Find where the given text appears and provide that cell's center as (X, Y) coordinate. 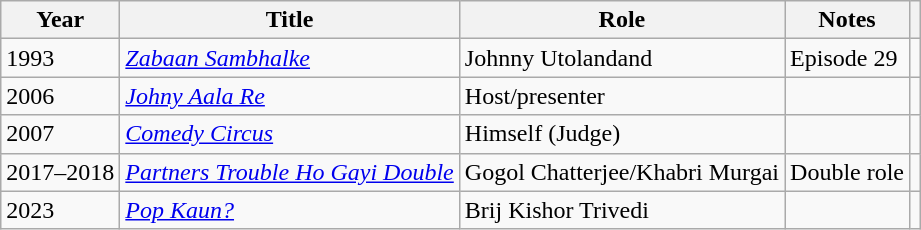
Episode 29 (848, 58)
Comedy Circus (290, 134)
Double role (848, 172)
Notes (848, 20)
Host/presenter (622, 96)
2017–2018 (60, 172)
1993 (60, 58)
Gogol Chatterjee/Khabri Murgai (622, 172)
2006 (60, 96)
Role (622, 20)
Johny Aala Re (290, 96)
2007 (60, 134)
Title (290, 20)
Partners Trouble Ho Gayi Double (290, 172)
Pop Kaun? (290, 210)
Zabaan Sambhalke (290, 58)
Year (60, 20)
Brij Kishor Trivedi (622, 210)
2023 (60, 210)
Himself (Judge) (622, 134)
Johnny Utolandand (622, 58)
